Determine the [X, Y] coordinate at the center of the cell enclosing the given text.  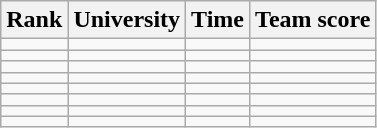
Time [218, 20]
University [127, 20]
Rank [34, 20]
Team score [313, 20]
